Extract the (x, y) coordinate from the center of the cell holding the provided text.  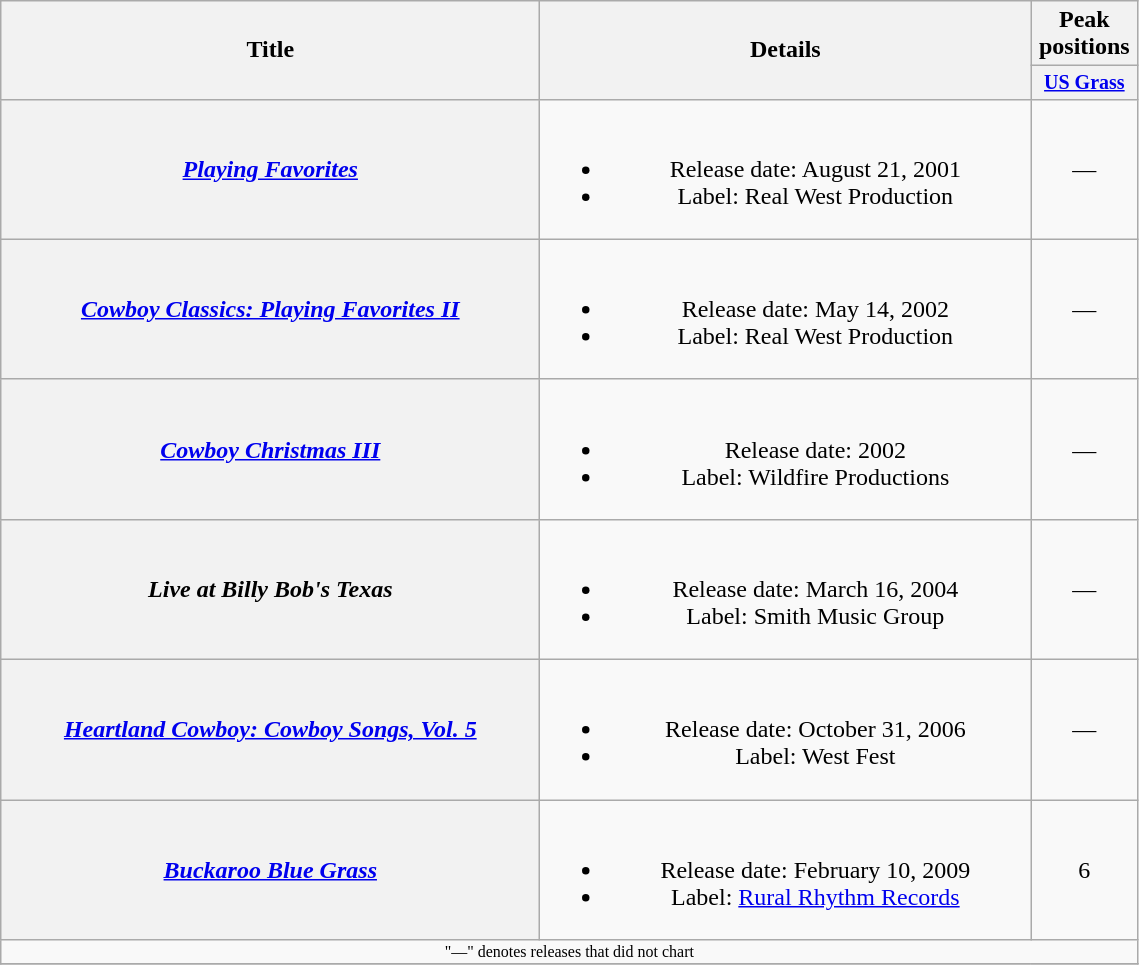
Peak positions (1084, 34)
Release date: May 14, 2002Label: Real West Production (786, 309)
Release date: 2002Label: Wildfire Productions (786, 449)
Playing Favorites (270, 169)
Release date: August 21, 2001Label: Real West Production (786, 169)
Title (270, 50)
6 (1084, 870)
Buckaroo Blue Grass (270, 870)
Live at Billy Bob's Texas (270, 589)
Details (786, 50)
"—" denotes releases that did not chart (570, 952)
Cowboy Classics: Playing Favorites II (270, 309)
Heartland Cowboy: Cowboy Songs, Vol. 5 (270, 730)
Release date: March 16, 2004Label: Smith Music Group (786, 589)
US Grass (1084, 82)
Release date: October 31, 2006Label: West Fest (786, 730)
Cowboy Christmas III (270, 449)
Release date: February 10, 2009Label: Rural Rhythm Records (786, 870)
